From the cell containing the given text, extract its center point as (X, Y) coordinate. 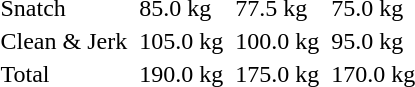
105.0 kg (182, 41)
100.0 kg (278, 41)
